Determine the (X, Y) coordinate at the center of the cell enclosing the given text.  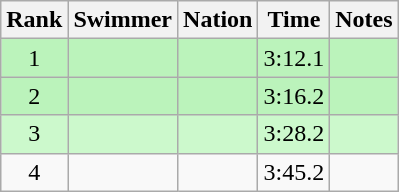
3:12.1 (294, 58)
Time (294, 20)
Nation (218, 20)
Swimmer (123, 20)
2 (34, 96)
3:28.2 (294, 134)
Notes (364, 20)
3:45.2 (294, 172)
4 (34, 172)
Rank (34, 20)
3:16.2 (294, 96)
3 (34, 134)
1 (34, 58)
